Return the (X, Y) coordinate for the center point of the cell that contains the specified text.  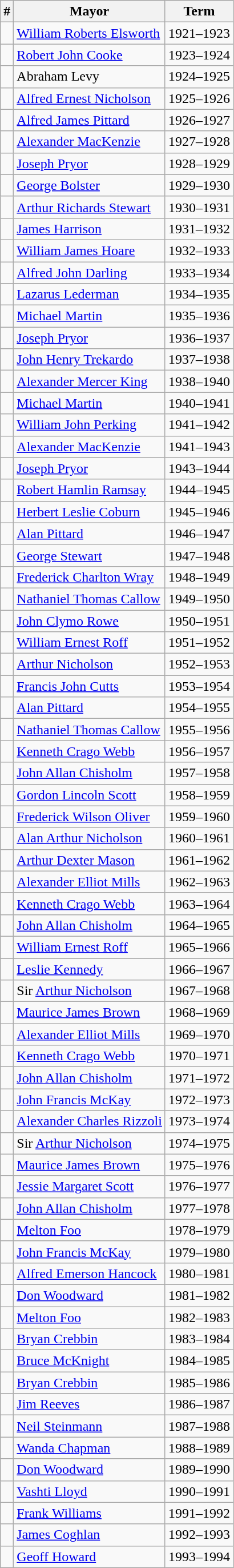
1981–1982 (199, 1295)
James Coghlan (90, 1535)
1962–1963 (199, 882)
1933–1934 (199, 273)
1969–1970 (199, 1034)
1928–1929 (199, 164)
1968–1969 (199, 1013)
1958–1959 (199, 795)
1959–1960 (199, 817)
Gordon Lincoln Scott (90, 795)
1930–1931 (199, 207)
1951–1952 (199, 643)
1934–1935 (199, 295)
Robert John Cooke (90, 55)
1945–1946 (199, 512)
1960–1961 (199, 838)
1987–1988 (199, 1426)
1965–1966 (199, 947)
1947–1948 (199, 555)
Herbert Leslie Coburn (90, 512)
1970–1971 (199, 1056)
1940–1941 (199, 403)
1946–1947 (199, 534)
1963–1964 (199, 904)
1950–1951 (199, 620)
Term (199, 11)
1936–1937 (199, 338)
1966–1967 (199, 969)
Abraham Levy (90, 77)
Leslie Kennedy (90, 969)
1973–1974 (199, 1121)
Wanda Chapman (90, 1448)
1980–1981 (199, 1273)
Jim Reeves (90, 1404)
1943–1944 (199, 468)
1957–1958 (199, 773)
Mayor (90, 11)
1923–1924 (199, 55)
1927–1928 (199, 142)
1977–1978 (199, 1208)
1988–1989 (199, 1448)
William Roberts Elsworth (90, 33)
1925–1926 (199, 98)
1990–1991 (199, 1491)
Frederick Charlton Wray (90, 577)
1952–1953 (199, 664)
William John Perking (90, 425)
1992–1993 (199, 1535)
Arthur Nicholson (90, 664)
# (7, 11)
1941–1942 (199, 425)
1944–1945 (199, 490)
1926–1927 (199, 120)
1972–1973 (199, 1100)
1993–1994 (199, 1557)
1991–1992 (199, 1513)
1956–1957 (199, 751)
Alfred John Darling (90, 273)
Alan Arthur Nicholson (90, 838)
George Stewart (90, 555)
Vashti Lloyd (90, 1491)
1935–1936 (199, 316)
Francis John Cutts (90, 686)
Alfred James Pittard (90, 120)
1931–1932 (199, 229)
Alexander Mercer King (90, 381)
1949–1950 (199, 599)
Frank Williams (90, 1513)
Jessie Margaret Scott (90, 1187)
1938–1940 (199, 381)
1985–1986 (199, 1383)
1955–1956 (199, 730)
1984–1985 (199, 1361)
John Henry Trekardo (90, 360)
James Harrison (90, 229)
1979–1980 (199, 1252)
1953–1954 (199, 686)
1975–1976 (199, 1165)
1983–1984 (199, 1339)
George Bolster (90, 185)
Alfred Emerson Hancock (90, 1273)
Arthur Richards Stewart (90, 207)
1978–1979 (199, 1230)
Frederick Wilson Oliver (90, 817)
1921–1923 (199, 33)
1941–1943 (199, 447)
1989–1990 (199, 1470)
1967–1968 (199, 991)
Alfred Ernest Nicholson (90, 98)
1986–1987 (199, 1404)
1961–1962 (199, 860)
William James Hoare (90, 250)
Geoff Howard (90, 1557)
1937–1938 (199, 360)
John Clymo Rowe (90, 620)
1948–1949 (199, 577)
Robert Hamlin Ramsay (90, 490)
Alexander Charles Rizzoli (90, 1121)
1976–1977 (199, 1187)
1924–1925 (199, 77)
Lazarus Lederman (90, 295)
1964–1965 (199, 925)
1954–1955 (199, 708)
Bruce McKnight (90, 1361)
Arthur Dexter Mason (90, 860)
1932–1933 (199, 250)
Neil Steinmann (90, 1426)
1974–1975 (199, 1143)
1971–1972 (199, 1078)
1982–1983 (199, 1317)
1929–1930 (199, 185)
